Detect which cell encompasses the target text, then output its (x, y) center coordinate. 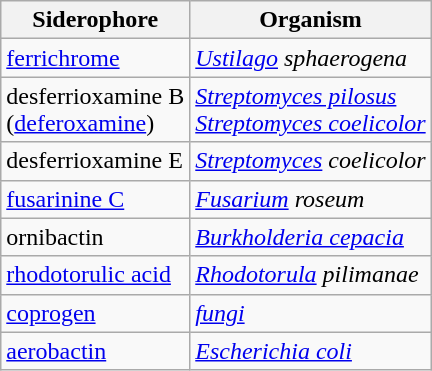
Streptomyces coelicolor (310, 161)
desferrioxamine E (96, 161)
coprogen (96, 313)
rhodotorulic acid (96, 275)
fusarinine C (96, 199)
Ustilago sphaerogena (310, 58)
Burkholderia cepacia (310, 237)
Fusarium roseum (310, 199)
aerobactin (96, 351)
Rhodotorula pilimanae (310, 275)
Escherichia coli (310, 351)
Siderophore (96, 20)
fungi (310, 313)
Organism (310, 20)
Streptomyces pilosus Streptomyces coelicolor (310, 110)
ornibactin (96, 237)
ferrichrome (96, 58)
desferrioxamine B(deferoxamine) (96, 110)
